Determine the [x, y] coordinate at the center of the cell enclosing the given text.  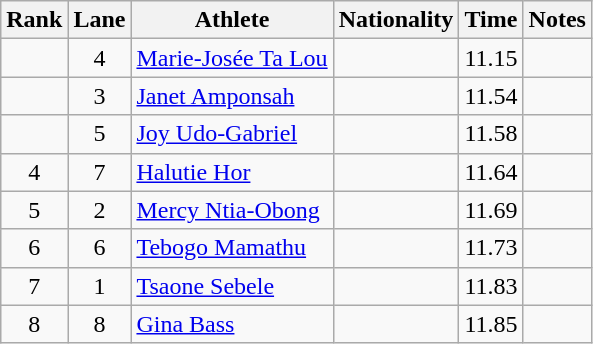
11.73 [491, 248]
1 [100, 286]
11.58 [491, 134]
Nationality [396, 20]
11.54 [491, 96]
11.69 [491, 210]
Rank [34, 20]
Janet Amponsah [232, 96]
Joy Udo-Gabriel [232, 134]
11.64 [491, 172]
Halutie Hor [232, 172]
2 [100, 210]
Gina Bass [232, 324]
Marie-Josée Ta Lou [232, 58]
11.15 [491, 58]
Tebogo Mamathu [232, 248]
Athlete [232, 20]
Mercy Ntia-Obong [232, 210]
Lane [100, 20]
11.83 [491, 286]
11.85 [491, 324]
Tsaone Sebele [232, 286]
3 [100, 96]
Time [491, 20]
Notes [557, 20]
